Scan for the cell matching the given text and deliver its [X, Y] coordinate at center. 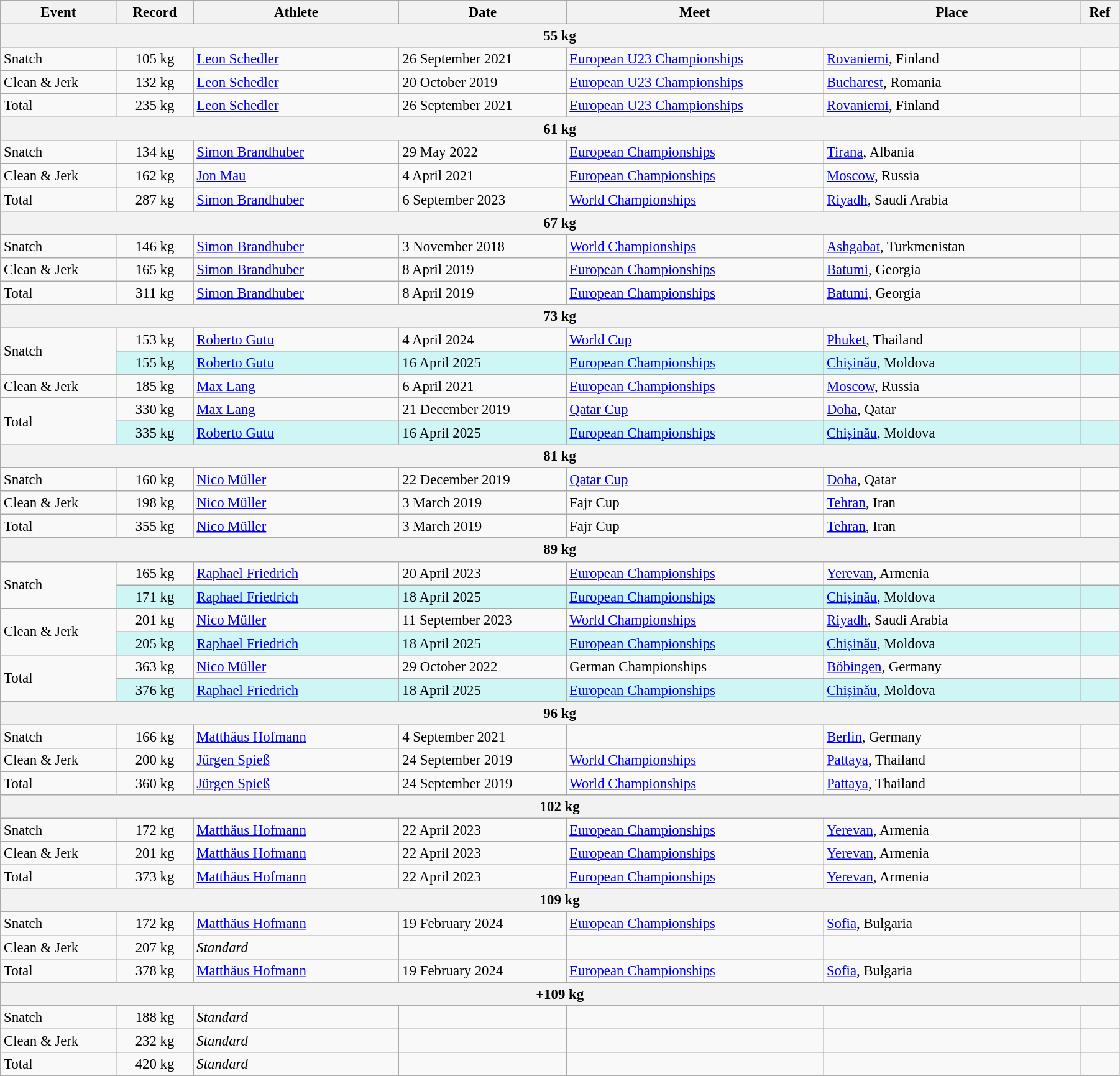
Berlin, Germany [952, 737]
6 September 2023 [482, 200]
420 kg [155, 1064]
376 kg [155, 690]
29 October 2022 [482, 667]
Phuket, Thailand [952, 339]
162 kg [155, 176]
160 kg [155, 480]
207 kg [155, 947]
Bucharest, Romania [952, 83]
198 kg [155, 503]
89 kg [560, 550]
German Championships [695, 667]
363 kg [155, 667]
81 kg [560, 456]
3 November 2018 [482, 246]
Meet [695, 12]
Ref [1099, 12]
134 kg [155, 152]
200 kg [155, 760]
146 kg [155, 246]
171 kg [155, 597]
29 May 2022 [482, 152]
96 kg [560, 714]
311 kg [155, 293]
Event [58, 12]
55 kg [560, 36]
378 kg [155, 970]
155 kg [155, 363]
4 April 2024 [482, 339]
21 December 2019 [482, 410]
153 kg [155, 339]
6 April 2021 [482, 386]
Record [155, 12]
73 kg [560, 316]
373 kg [155, 877]
67 kg [560, 223]
360 kg [155, 784]
Athlete [296, 12]
Jon Mau [296, 176]
185 kg [155, 386]
Böbingen, Germany [952, 667]
20 October 2019 [482, 83]
4 April 2021 [482, 176]
22 December 2019 [482, 480]
Place [952, 12]
World Cup [695, 339]
4 September 2021 [482, 737]
166 kg [155, 737]
Date [482, 12]
105 kg [155, 59]
205 kg [155, 643]
335 kg [155, 433]
102 kg [560, 807]
Tirana, Albania [952, 152]
355 kg [155, 527]
188 kg [155, 1017]
Ashgabat, Turkmenistan [952, 246]
287 kg [155, 200]
20 April 2023 [482, 573]
232 kg [155, 1041]
61 kg [560, 129]
109 kg [560, 901]
+109 kg [560, 994]
132 kg [155, 83]
11 September 2023 [482, 620]
330 kg [155, 410]
235 kg [155, 106]
